Identify which cell holds the provided text, then report its [X, Y] central coordinate. 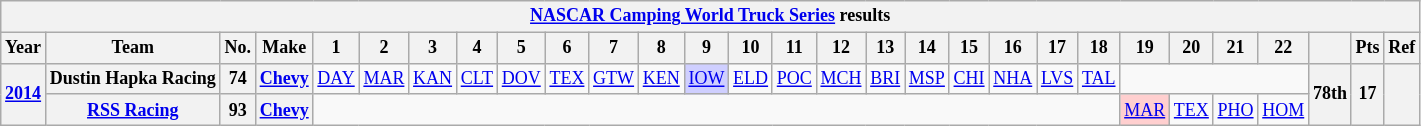
KEN [661, 78]
2 [384, 48]
DOV [521, 78]
PHO [1236, 110]
Team [132, 48]
DAY [336, 78]
Pts [1368, 48]
8 [661, 48]
93 [238, 110]
RSS Racing [132, 110]
7 [614, 48]
9 [706, 48]
Dustin Hapka Racing [132, 78]
15 [969, 48]
18 [1099, 48]
TAL [1099, 78]
4 [476, 48]
POC [794, 78]
HOM [1284, 110]
Ref [1402, 48]
3 [433, 48]
2014 [24, 94]
Make [284, 48]
ELD [751, 78]
LVS [1058, 78]
Year [24, 48]
78th [1330, 94]
MSP [926, 78]
11 [794, 48]
13 [886, 48]
22 [1284, 48]
No. [238, 48]
12 [841, 48]
20 [1192, 48]
14 [926, 48]
KAN [433, 78]
BRI [886, 78]
MCH [841, 78]
1 [336, 48]
16 [1013, 48]
IOW [706, 78]
6 [567, 48]
21 [1236, 48]
19 [1145, 48]
CHI [969, 78]
NHA [1013, 78]
CLT [476, 78]
10 [751, 48]
GTW [614, 78]
NASCAR Camping World Truck Series results [710, 16]
74 [238, 78]
5 [521, 48]
